For the text-containing cell, return its midpoint in [X, Y] coordinate format. 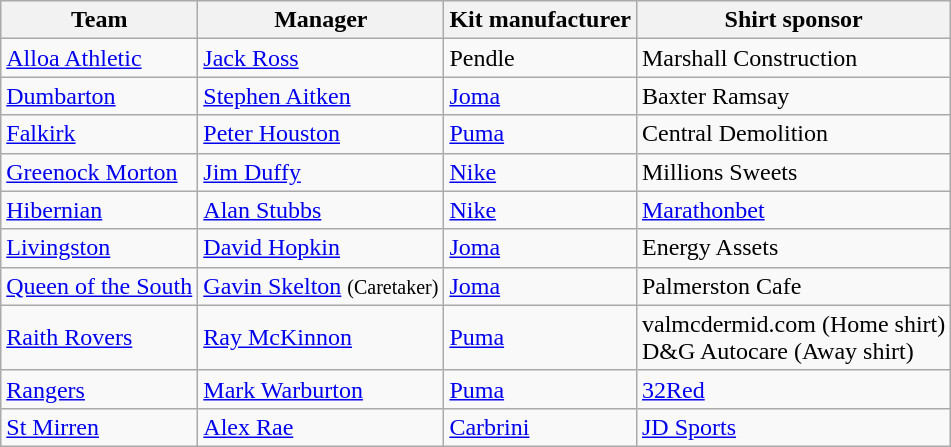
Dumbarton [100, 96]
Pendle [540, 58]
Mark Warburton [321, 389]
Stephen Aitken [321, 96]
Alloa Athletic [100, 58]
Manager [321, 20]
Gavin Skelton (Caretaker) [321, 286]
Peter Houston [321, 134]
Marshall Construction [793, 58]
Alex Rae [321, 427]
Queen of the South [100, 286]
JD Sports [793, 427]
Livingston [100, 248]
St Mirren [100, 427]
Central Demolition [793, 134]
Hibernian [100, 210]
Marathonbet [793, 210]
Millions Sweets [793, 172]
Palmerston Cafe [793, 286]
Energy Assets [793, 248]
Alan Stubbs [321, 210]
Shirt sponsor [793, 20]
Carbrini [540, 427]
valmcdermid.com (Home shirt)D&G Autocare (Away shirt) [793, 338]
Ray McKinnon [321, 338]
Baxter Ramsay [793, 96]
Falkirk [100, 134]
Jack Ross [321, 58]
Jim Duffy [321, 172]
Rangers [100, 389]
David Hopkin [321, 248]
Team [100, 20]
32Red [793, 389]
Kit manufacturer [540, 20]
Greenock Morton [100, 172]
Raith Rovers [100, 338]
